From the cell containing the given text, extract its center point as [X, Y] coordinate. 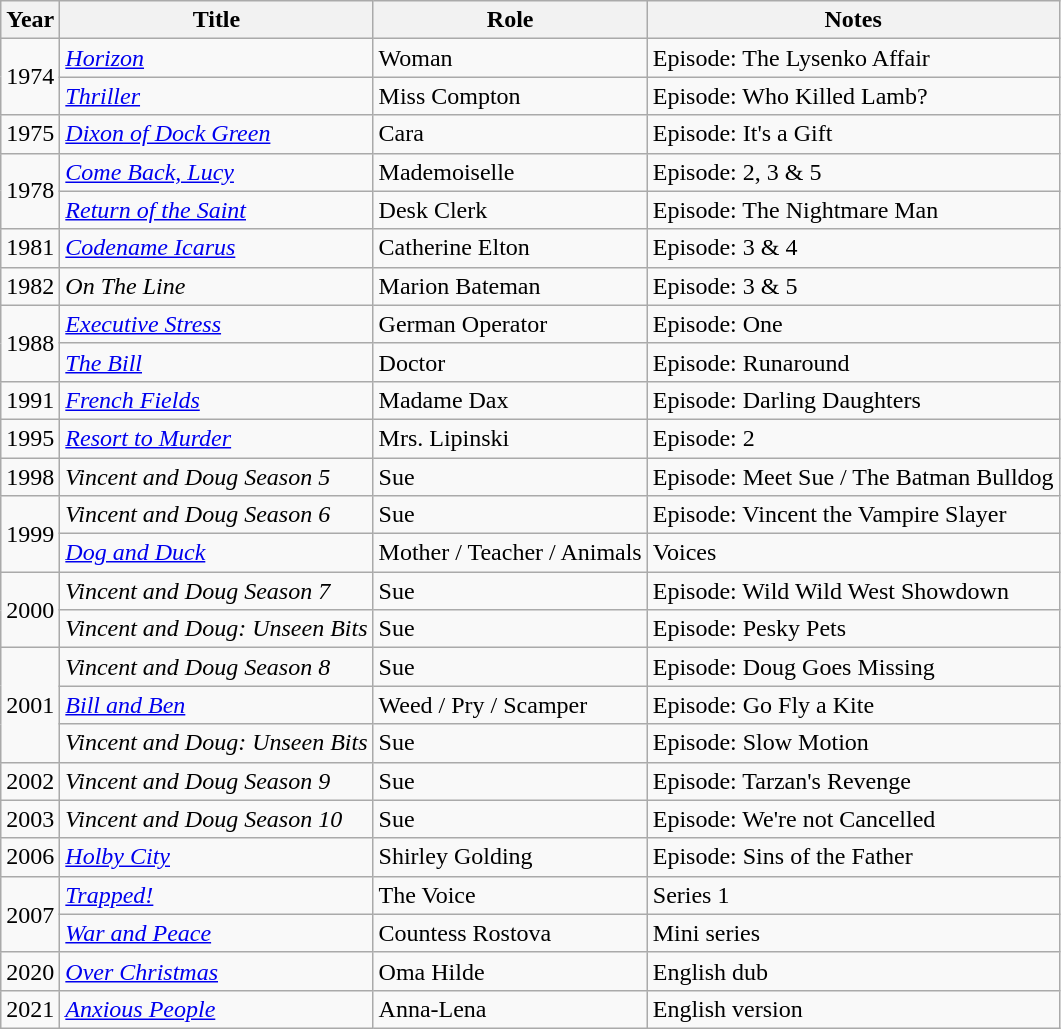
1981 [30, 248]
Bill and Ben [216, 705]
The Voice [510, 895]
2006 [30, 857]
War and Peace [216, 933]
The Bill [216, 362]
Mother / Teacher / Animals [510, 553]
2003 [30, 819]
Episode: The Nightmare Man [853, 210]
Holby City [216, 857]
Episode: 3 & 4 [853, 248]
Episode: Runaround [853, 362]
Mini series [853, 933]
Executive Stress [216, 324]
1991 [30, 400]
Episode: Go Fly a Kite [853, 705]
Madame Dax [510, 400]
Episode: Vincent the Vampire Slayer [853, 515]
On The Line [216, 286]
1988 [30, 343]
Episode: Pesky Pets [853, 629]
Shirley Golding [510, 857]
2000 [30, 610]
Vincent and Doug Season 10 [216, 819]
Oma Hilde [510, 971]
Doctor [510, 362]
Vincent and Doug Season 7 [216, 591]
Episode: 2 [853, 438]
Episode: Tarzan's Revenge [853, 781]
Vincent and Doug Season 9 [216, 781]
English version [853, 1009]
Episode: Who Killed Lamb? [853, 96]
2021 [30, 1009]
French Fields [216, 400]
1982 [30, 286]
Title [216, 20]
Trapped! [216, 895]
Anxious People [216, 1009]
Dog and Duck [216, 553]
Episode: It's a Gift [853, 134]
Episode: Darling Daughters [853, 400]
Weed / Pry / Scamper [510, 705]
Mrs. Lipinski [510, 438]
Marion Bateman [510, 286]
Woman [510, 58]
English dub [853, 971]
2020 [30, 971]
Voices [853, 553]
Vincent and Doug Season 5 [216, 477]
Countess Rostova [510, 933]
1974 [30, 77]
2001 [30, 705]
Thriller [216, 96]
Episode: Slow Motion [853, 743]
Episode: Wild Wild West Showdown [853, 591]
Vincent and Doug Season 8 [216, 667]
Episode: The Lysenko Affair [853, 58]
Desk Clerk [510, 210]
2002 [30, 781]
Episode: One [853, 324]
1999 [30, 534]
1978 [30, 191]
Dixon of Dock Green [216, 134]
Mademoiselle [510, 172]
1995 [30, 438]
Episode: 2, 3 & 5 [853, 172]
1998 [30, 477]
Vincent and Doug Season 6 [216, 515]
Resort to Murder [216, 438]
Year [30, 20]
Anna-Lena [510, 1009]
Over Christmas [216, 971]
Episode: We're not Cancelled [853, 819]
Episode: Sins of the Father [853, 857]
Catherine Elton [510, 248]
Horizon [216, 58]
Series 1 [853, 895]
Episode: Meet Sue / The Batman Bulldog [853, 477]
Role [510, 20]
Cara [510, 134]
Notes [853, 20]
2007 [30, 914]
Miss Compton [510, 96]
German Operator [510, 324]
Episode: Doug Goes Missing [853, 667]
Come Back, Lucy [216, 172]
Codename Icarus [216, 248]
Return of the Saint [216, 210]
1975 [30, 134]
Episode: 3 & 5 [853, 286]
